For the text-containing cell, return its midpoint in [X, Y] coordinate format. 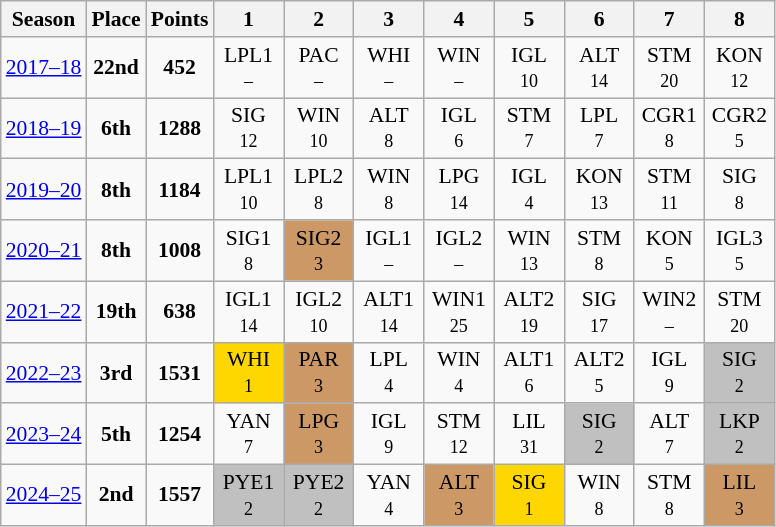
LPL7 [599, 128]
WIN2– [669, 312]
WIN10 [319, 128]
IGL210 [319, 312]
4 [459, 19]
ALT7 [669, 434]
1531 [180, 372]
3 [389, 19]
LPG3 [319, 434]
1288 [180, 128]
452 [180, 68]
LKP2 [739, 434]
KON12 [739, 68]
IGL35 [739, 250]
CGR25 [739, 128]
IGL10 [529, 68]
1557 [180, 496]
2 [319, 19]
ALT16 [529, 372]
ALT219 [529, 312]
1 [248, 19]
SIG12 [248, 128]
Place [116, 19]
LIL3 [739, 496]
IGL4 [529, 190]
WIN– [459, 68]
1184 [180, 190]
Points [180, 19]
STM12 [459, 434]
6th [116, 128]
2020–21 [44, 250]
WIN4 [459, 372]
IGL114 [248, 312]
IGL2– [459, 250]
LPL4 [389, 372]
WIN125 [459, 312]
LPL28 [319, 190]
CGR18 [669, 128]
7 [669, 19]
PAR3 [319, 372]
PYE12 [248, 496]
IGL1– [389, 250]
3rd [116, 372]
PYE22 [319, 496]
1254 [180, 434]
SIG8 [739, 190]
ALT25 [599, 372]
5 [529, 19]
2017–18 [44, 68]
2024–25 [44, 496]
2nd [116, 496]
6 [599, 19]
19th [116, 312]
STM7 [529, 128]
ALT8 [389, 128]
LPL110 [248, 190]
SIG18 [248, 250]
SIG23 [319, 250]
2022–23 [44, 372]
ALT114 [389, 312]
638 [180, 312]
KON13 [599, 190]
WHI1 [248, 372]
LIL31 [529, 434]
1008 [180, 250]
KON5 [669, 250]
STM11 [669, 190]
SIG1 [529, 496]
SIG17 [599, 312]
ALT14 [599, 68]
WIN13 [529, 250]
ALT3 [459, 496]
2019–20 [44, 190]
22nd [116, 68]
2018–19 [44, 128]
LPL1– [248, 68]
2023–24 [44, 434]
5th [116, 434]
PAC– [319, 68]
2021–22 [44, 312]
IGL6 [459, 128]
Season [44, 19]
8 [739, 19]
WHI– [389, 68]
LPG14 [459, 190]
YAN7 [248, 434]
YAN4 [389, 496]
